Extract the (X, Y) coordinate from the center of the cell holding the provided text.  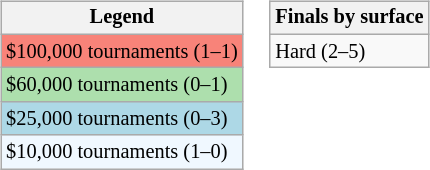
Legend (122, 18)
Finals by surface (349, 18)
$60,000 tournaments (0–1) (122, 85)
$10,000 tournaments (1–0) (122, 152)
Hard (2–5) (349, 51)
$100,000 tournaments (1–1) (122, 51)
$25,000 tournaments (0–3) (122, 119)
